Return (x, y) of the center of cell containing provided text 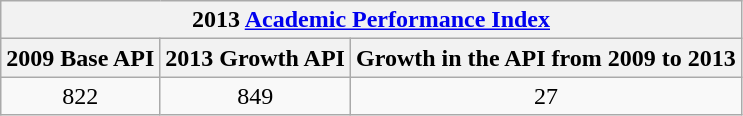
822 (80, 96)
2009 Base API (80, 58)
2013 Growth API (256, 58)
849 (256, 96)
2013 Academic Performance Index (372, 20)
Growth in the API from 2009 to 2013 (546, 58)
27 (546, 96)
